For the text-containing cell, return its midpoint in [x, y] coordinate format. 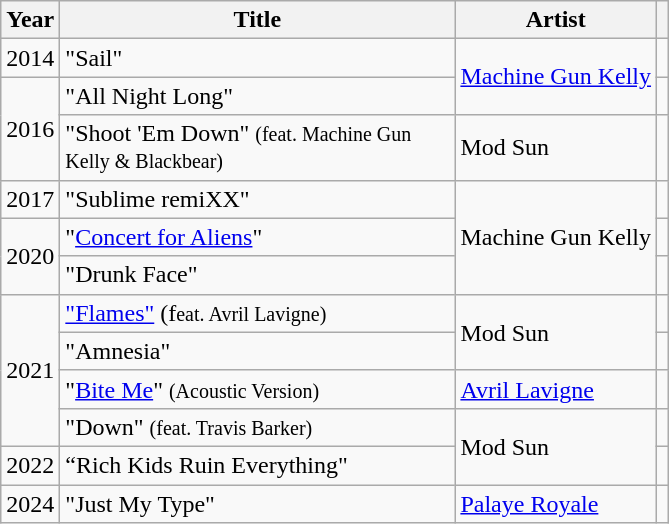
2021 [30, 370]
"Down" (feat. Travis Barker) [258, 427]
"Sail" [258, 58]
"Shoot 'Em Down" (feat. Machine Gun Kelly & Blackbear) [258, 148]
"Just My Type" [258, 503]
2024 [30, 503]
Title [258, 20]
2020 [30, 256]
Avril Lavigne [556, 389]
2014 [30, 58]
“Rich Kids Ruin Everything" [258, 465]
"Sublime remiXX" [258, 199]
2017 [30, 199]
Palaye Royale [556, 503]
"Amnesia" [258, 351]
"Drunk Face" [258, 275]
Artist [556, 20]
2016 [30, 128]
"Concert for Aliens" [258, 237]
"Bite Me" (Acoustic Version) [258, 389]
"Flames" (feat. Avril Lavigne) [258, 313]
"All Night Long" [258, 96]
2022 [30, 465]
Year [30, 20]
